Pinpoint the cell where the given text exists, returning its [X, Y] midpoint coordinate. 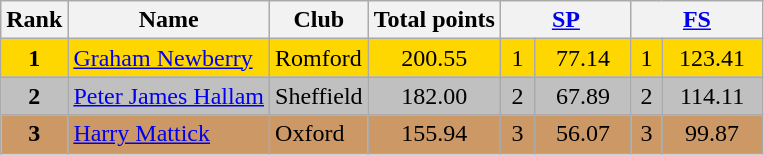
Sheffield [320, 96]
200.55 [434, 58]
Romford [320, 58]
Graham Newberry [169, 58]
Harry Mattick [169, 134]
FS [696, 20]
Name [169, 20]
56.07 [584, 134]
123.41 [712, 58]
99.87 [712, 134]
182.00 [434, 96]
77.14 [584, 58]
Peter James Hallam [169, 96]
SP [566, 20]
Oxford [320, 134]
Rank [34, 20]
Club [320, 20]
114.11 [712, 96]
155.94 [434, 134]
Total points [434, 20]
67.89 [584, 96]
